Locate the cell with the specified text and output its (x, y) center coordinate. 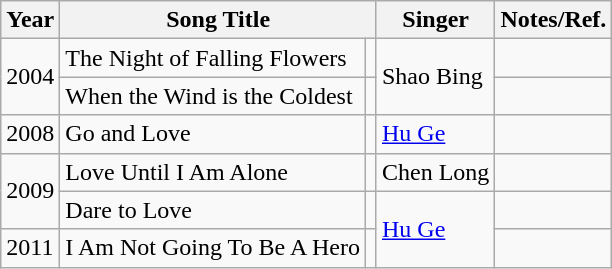
2011 (30, 248)
Love Until I Am Alone (213, 172)
When the Wind is the Coldest (213, 96)
Notes/Ref. (554, 20)
2008 (30, 134)
Shao Bing (435, 77)
I Am Not Going To Be A Hero (213, 248)
Year (30, 20)
Go and Love (213, 134)
Dare to Love (213, 210)
2009 (30, 191)
2004 (30, 77)
Song Title (218, 20)
Singer (435, 20)
The Night of Falling Flowers (213, 58)
Chen Long (435, 172)
